Provide the (x, y) coordinate of the cell's center where the given text is located.  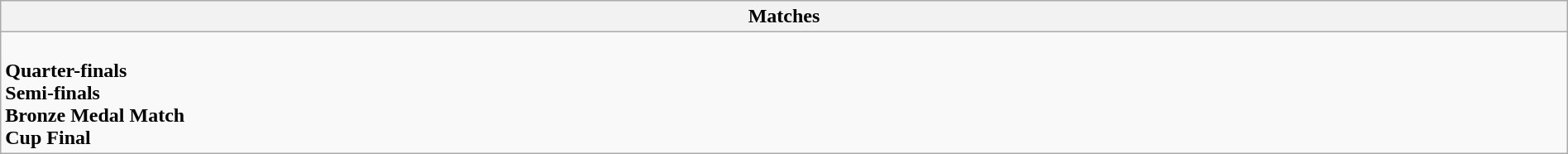
Quarter-finals Semi-finals Bronze Medal Match Cup Final (784, 93)
Matches (784, 17)
